Find where the given text appears and provide that cell's center as [x, y] coordinate. 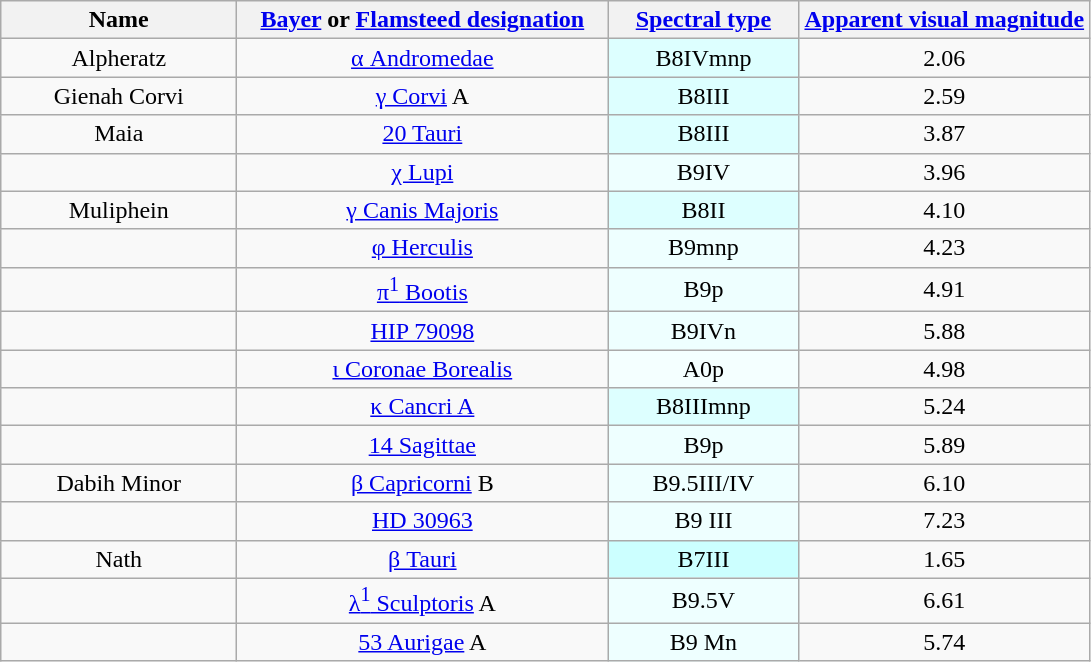
4.23 [944, 248]
Nath [119, 559]
53 Aurigae A [422, 642]
B7III [704, 559]
φ Herculis [422, 248]
B9IVn [704, 331]
HIP 79098 [422, 331]
6.10 [944, 483]
α Andromedae [422, 58]
20 Tauri [422, 134]
5.24 [944, 407]
ι Coronae Borealis [422, 369]
Bayer or Flamsteed designation [422, 20]
B9 III [704, 521]
B9 Mn [704, 642]
B9mnp [704, 248]
χ Lupi [422, 172]
5.88 [944, 331]
Maia [119, 134]
2.06 [944, 58]
1.65 [944, 559]
HD 30963 [422, 521]
β Tauri [422, 559]
Spectral type [704, 20]
B8IVmnp [704, 58]
5.74 [944, 642]
A0p [704, 369]
Muliphein [119, 210]
B8IIImnp [704, 407]
14 Sagittae [422, 445]
Alpheratz [119, 58]
γ Corvi A [422, 96]
Gienah Corvi [119, 96]
3.96 [944, 172]
B9.5III/IV [704, 483]
λ1 Sculptoris A [422, 600]
κ Cancri A [422, 407]
5.89 [944, 445]
Name [119, 20]
6.61 [944, 600]
B8II [704, 210]
4.10 [944, 210]
γ Canis Majoris [422, 210]
π1 Bootis [422, 290]
Dabih Minor [119, 483]
3.87 [944, 134]
Apparent visual magnitude [944, 20]
4.98 [944, 369]
β Capricorni B [422, 483]
B9.5V [704, 600]
2.59 [944, 96]
7.23 [944, 521]
B9IV [704, 172]
4.91 [944, 290]
